Pinpoint the cell where the given text exists, returning its [x, y] midpoint coordinate. 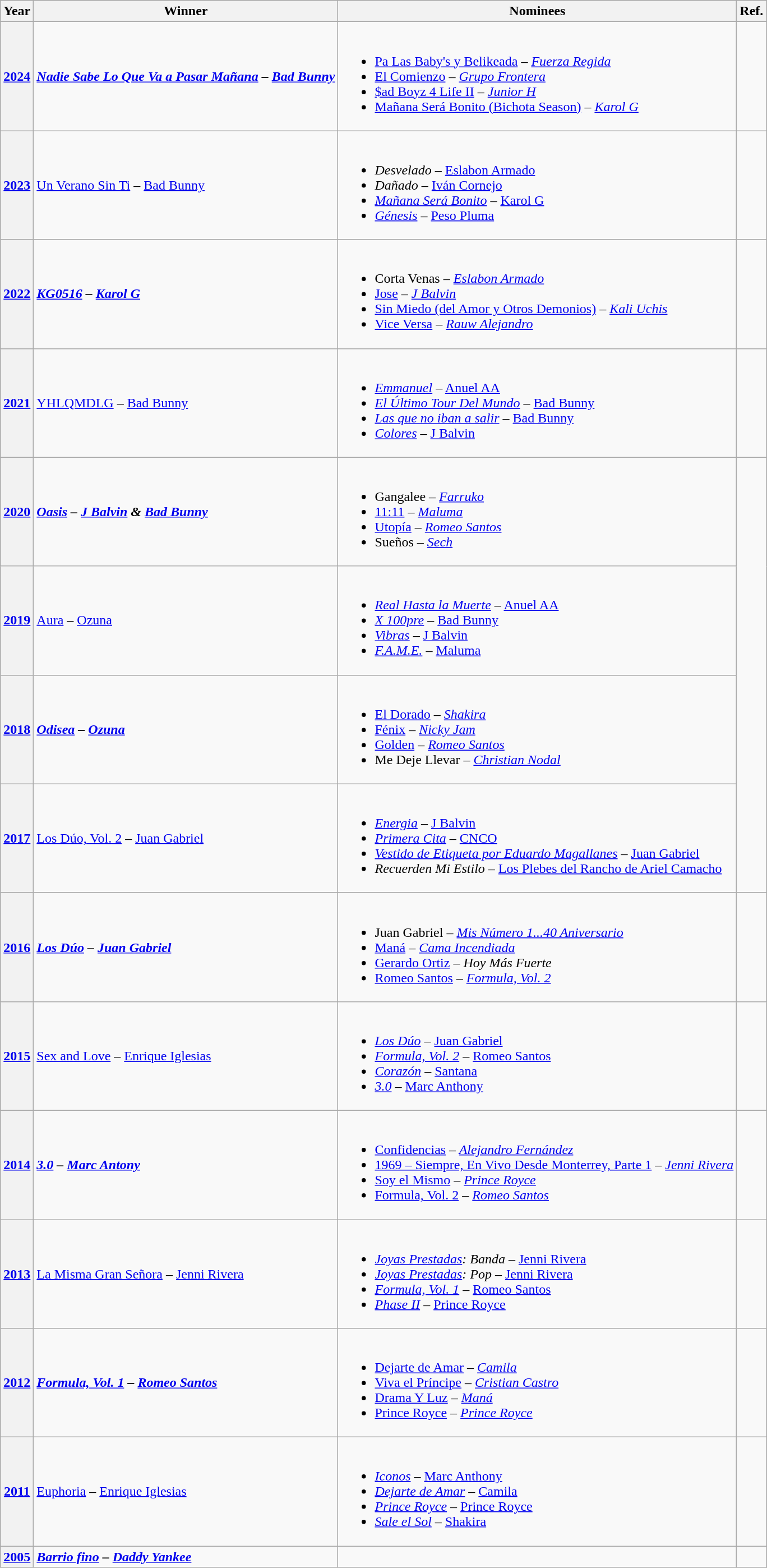
2021 [17, 403]
2015 [17, 1056]
Winner [186, 11]
Corta Venas – Eslabon ArmadoJose – J BalvinSin Miedo (del Amor y Otros Demonios) – Kali UchisVice Versa – Rauw Alejandro [537, 294]
Euphoria – Enrique Iglesias [186, 1492]
Juan Gabriel – Mis Número 1...40 AniversarioManá – Cama IncendiadaGerardo Ortiz – Hoy Más FuerteRomeo Santos – Formula, Vol. 2 [537, 947]
2014 [17, 1165]
Nominees [537, 11]
Nadie Sabe Lo Que Va a Pasar Mañana – Bad Bunny [186, 76]
2020 [17, 512]
Los Dúo – Juan Gabriel [186, 947]
Sex and Love – Enrique Iglesias [186, 1056]
Los Dúo, Vol. 2 – Juan Gabriel [186, 838]
Los Dúo – Juan GabrielFormula, Vol. 2 – Romeo SantosCorazón – Santana3.0 – Marc Anthony [537, 1056]
3.0 – Marc Antony [186, 1165]
Pa Las Baby's y Belikeada – Fuerza RegidaEl Comienzo – Grupo Frontera$ad Boyz 4 Life II – Junior HMañana Será Bonito (Bichota Season) – Karol G [537, 76]
Odisea – Ozuna [186, 729]
Ref. [751, 11]
2022 [17, 294]
Real Hasta la Muerte – Anuel AAX 100pre – Bad BunnyVibras – J BalvinF.A.M.E. – Maluma [537, 620]
Un Verano Sin Ti – Bad Bunny [186, 185]
2023 [17, 185]
Formula, Vol. 1 – Romeo Santos [186, 1383]
Oasis – J Balvin & Bad Bunny [186, 512]
El Dorado – ShakiraFénix – Nicky JamGolden – Romeo SantosMe Deje Llevar – Christian Nodal [537, 729]
Aura – Ozuna [186, 620]
2024 [17, 76]
Barrio fino – Daddy Yankee [186, 1557]
2005 [17, 1557]
KG0516 – Karol G [186, 294]
2013 [17, 1274]
2011 [17, 1492]
Gangalee – Farruko11:11 – MalumaUtopía – Romeo SantosSueños – Sech [537, 512]
2016 [17, 947]
2018 [17, 729]
Joyas Prestadas: Banda – Jenni RiveraJoyas Prestadas: Pop – Jenni RiveraFormula, Vol. 1 – Romeo SantosPhase II – Prince Royce [537, 1274]
Year [17, 11]
2019 [17, 620]
Emmanuel – Anuel AAEl Último Tour Del Mundo – Bad BunnyLas que no iban a salir – Bad BunnyColores – J Balvin [537, 403]
Iconos – Marc AnthonyDejarte de Amar – CamilaPrince Royce – Prince RoyceSale el Sol – Shakira [537, 1492]
La Misma Gran Señora – Jenni Rivera [186, 1274]
Dejarte de Amar – CamilaViva el Príncipe – Cristian CastroDrama Y Luz – ManáPrince Royce – Prince Royce [537, 1383]
2017 [17, 838]
2012 [17, 1383]
Desvelado – Eslabon ArmadoDañado – Iván CornejoMañana Será Bonito – Karol GGénesis – Peso Pluma [537, 185]
YHLQMDLG – Bad Bunny [186, 403]
